Extract the [x, y] coordinate from the center of the cell holding the provided text.  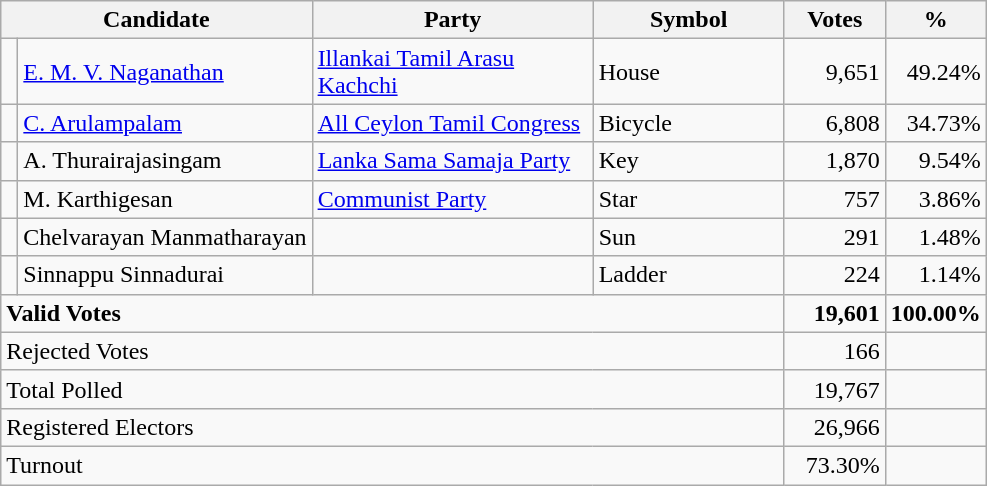
Sun [688, 237]
E. M. V. Naganathan [165, 72]
6,808 [834, 123]
1.48% [936, 237]
Total Polled [392, 389]
All Ceylon Tamil Congress [452, 123]
Candidate [156, 20]
34.73% [936, 123]
Sinnappu Sinnadurai [165, 275]
291 [834, 237]
757 [834, 199]
26,966 [834, 427]
Chelvarayan Manmatharayan [165, 237]
Party [452, 20]
A. Thurairajasingam [165, 161]
Registered Electors [392, 427]
19,767 [834, 389]
1.14% [936, 275]
Rejected Votes [392, 351]
9,651 [834, 72]
Star [688, 199]
9.54% [936, 161]
C. Arulampalam [165, 123]
224 [834, 275]
Symbol [688, 20]
Ladder [688, 275]
Lanka Sama Samaja Party [452, 161]
Illankai Tamil Arasu Kachchi [452, 72]
Key [688, 161]
% [936, 20]
Votes [834, 20]
Bicycle [688, 123]
Valid Votes [392, 313]
M. Karthigesan [165, 199]
166 [834, 351]
1,870 [834, 161]
Turnout [392, 465]
House [688, 72]
Communist Party [452, 199]
19,601 [834, 313]
73.30% [834, 465]
3.86% [936, 199]
100.00% [936, 313]
49.24% [936, 72]
